Capture the cell that displays the provided text and extract its (X, Y) central coordinate. 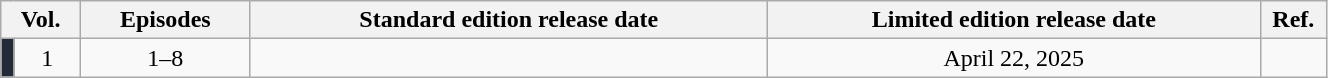
1 (47, 58)
Episodes (165, 20)
1–8 (165, 58)
Standard edition release date (508, 20)
Vol. (41, 20)
April 22, 2025 (1014, 58)
Ref. (1293, 20)
Limited edition release date (1014, 20)
